Provide the (X, Y) coordinate of the cell's center where the given text is located.  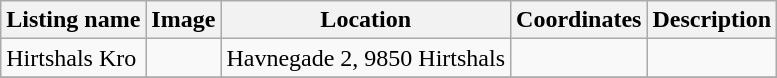
Coordinates (579, 20)
Hirtshals Kro (74, 58)
Location (366, 20)
Listing name (74, 20)
Description (712, 20)
Havnegade 2, 9850 Hirtshals (366, 58)
Image (184, 20)
